Pinpoint the cell where the given text exists, returning its [x, y] midpoint coordinate. 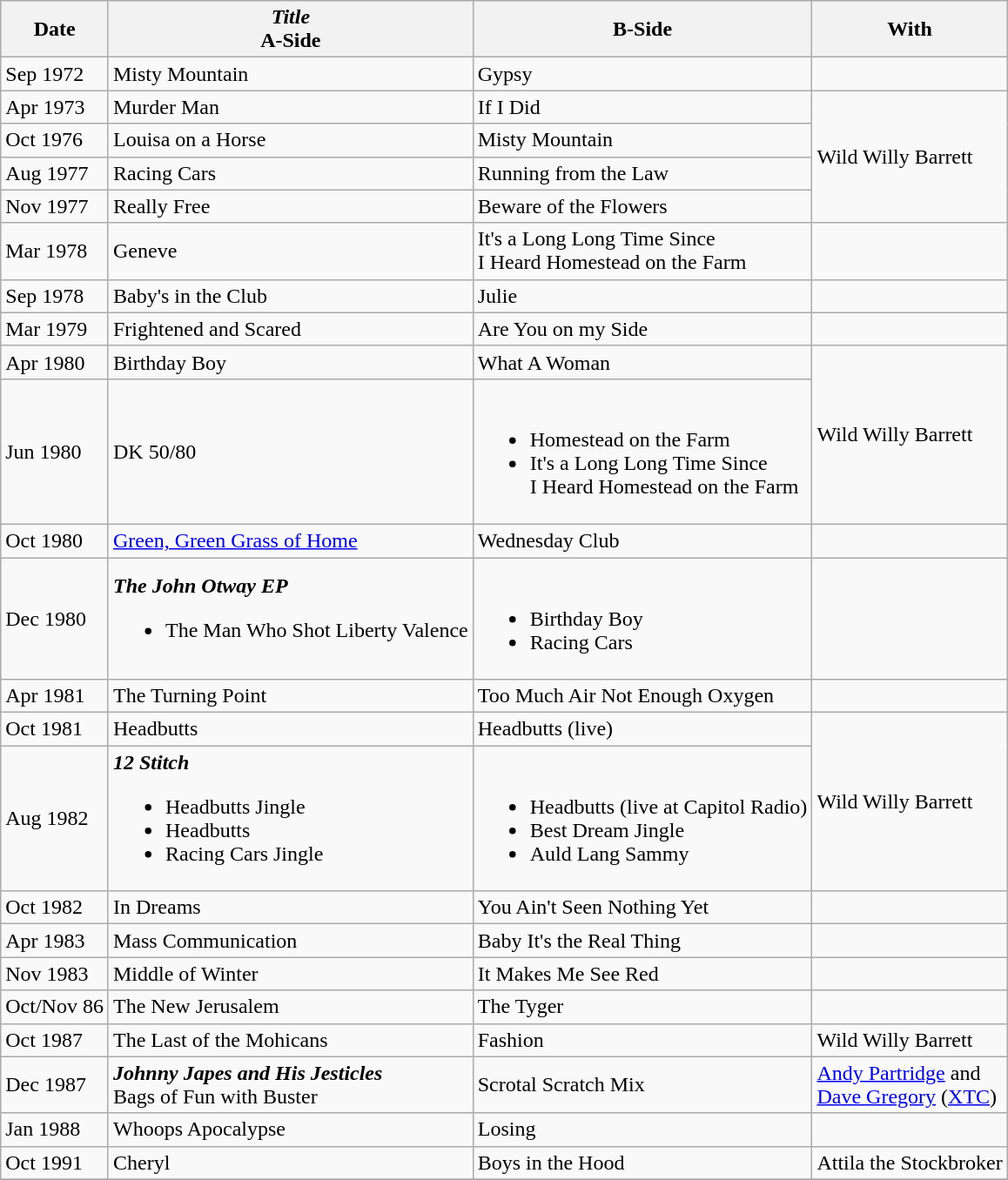
Baby's in the Club [291, 296]
Oct 1980 [55, 540]
Birthday Boy [291, 362]
With [910, 30]
Oct 1982 [55, 908]
You Ain't Seen Nothing Yet [642, 908]
Aug 1977 [55, 173]
Date [55, 30]
Racing Cars [291, 173]
What A Woman [642, 362]
Sep 1972 [55, 74]
Andy Partridge and Dave Gregory (XTC) [910, 1084]
Mar 1978 [55, 251]
Are You on my Side [642, 329]
B-Side [642, 30]
If I Did [642, 107]
Oct 1981 [55, 729]
Geneve [291, 251]
Johnny Japes and His Jesticles Bags of Fun with Buster [291, 1084]
Title A-Side [291, 30]
Wednesday Club [642, 540]
Dec 1980 [55, 618]
Jan 1988 [55, 1130]
Oct 1976 [55, 140]
Attila the Stockbroker [910, 1163]
Running from the Law [642, 173]
Cheryl [291, 1163]
Frightened and Scared [291, 329]
Murder Man [291, 107]
Headbutts (live) [642, 729]
DK 50/80 [291, 451]
Losing [642, 1130]
Boys in the Hood [642, 1163]
The John Otway EPThe Man Who Shot Liberty Valence [291, 618]
Green, Green Grass of Home [291, 540]
Gypsy [642, 74]
Aug 1982 [55, 818]
Birthday BoyRacing Cars [642, 618]
Apr 1973 [55, 107]
It Makes Me See Red [642, 974]
Scrotal Scratch Mix [642, 1084]
It's a Long Long Time Since I Heard Homestead on the Farm [642, 251]
Dec 1987 [55, 1084]
Oct 1991 [55, 1163]
Jun 1980 [55, 451]
Really Free [291, 206]
The Last of the Mohicans [291, 1040]
Nov 1983 [55, 974]
Headbutts (live at Capitol Radio)Best Dream JingleAuld Lang Sammy [642, 818]
Sep 1978 [55, 296]
Middle of Winter [291, 974]
The New Jerusalem [291, 1007]
Oct/Nov 86 [55, 1007]
Headbutts [291, 729]
Mar 1979 [55, 329]
Oct 1987 [55, 1040]
Fashion [642, 1040]
The Turning Point [291, 696]
Too Much Air Not Enough Oxygen [642, 696]
Nov 1977 [55, 206]
Apr 1983 [55, 941]
Beware of the Flowers [642, 206]
In Dreams [291, 908]
Homestead on the FarmIt's a Long Long Time Since I Heard Homestead on the Farm [642, 451]
Apr 1981 [55, 696]
Baby It's the Real Thing [642, 941]
The Tyger [642, 1007]
12 StitchHeadbutts JingleHeadbuttsRacing Cars Jingle [291, 818]
Julie [642, 296]
Whoops Apocalypse [291, 1130]
Apr 1980 [55, 362]
Louisa on a Horse [291, 140]
Mass Communication [291, 941]
